Detect which cell encompasses the target text, then output its [x, y] center coordinate. 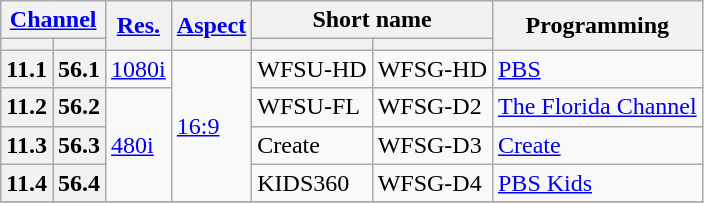
1080i [139, 69]
WFSG-D2 [432, 107]
Short name [372, 20]
11.1 [27, 69]
PBS [597, 69]
WFSG-HD [432, 69]
WFSU-FL [312, 107]
56.1 [78, 69]
11.2 [27, 107]
480i [139, 145]
11.4 [27, 183]
11.3 [27, 145]
Res. [139, 26]
Aspect [211, 26]
The Florida Channel [597, 107]
Programming [597, 26]
WFSG-D3 [432, 145]
56.3 [78, 145]
Channel [54, 20]
WFSU-HD [312, 69]
56.4 [78, 183]
16:9 [211, 126]
KIDS360 [312, 183]
WFSG-D4 [432, 183]
PBS Kids [597, 183]
56.2 [78, 107]
